Extract the (x, y) coordinate from the center of the cell holding the provided text.  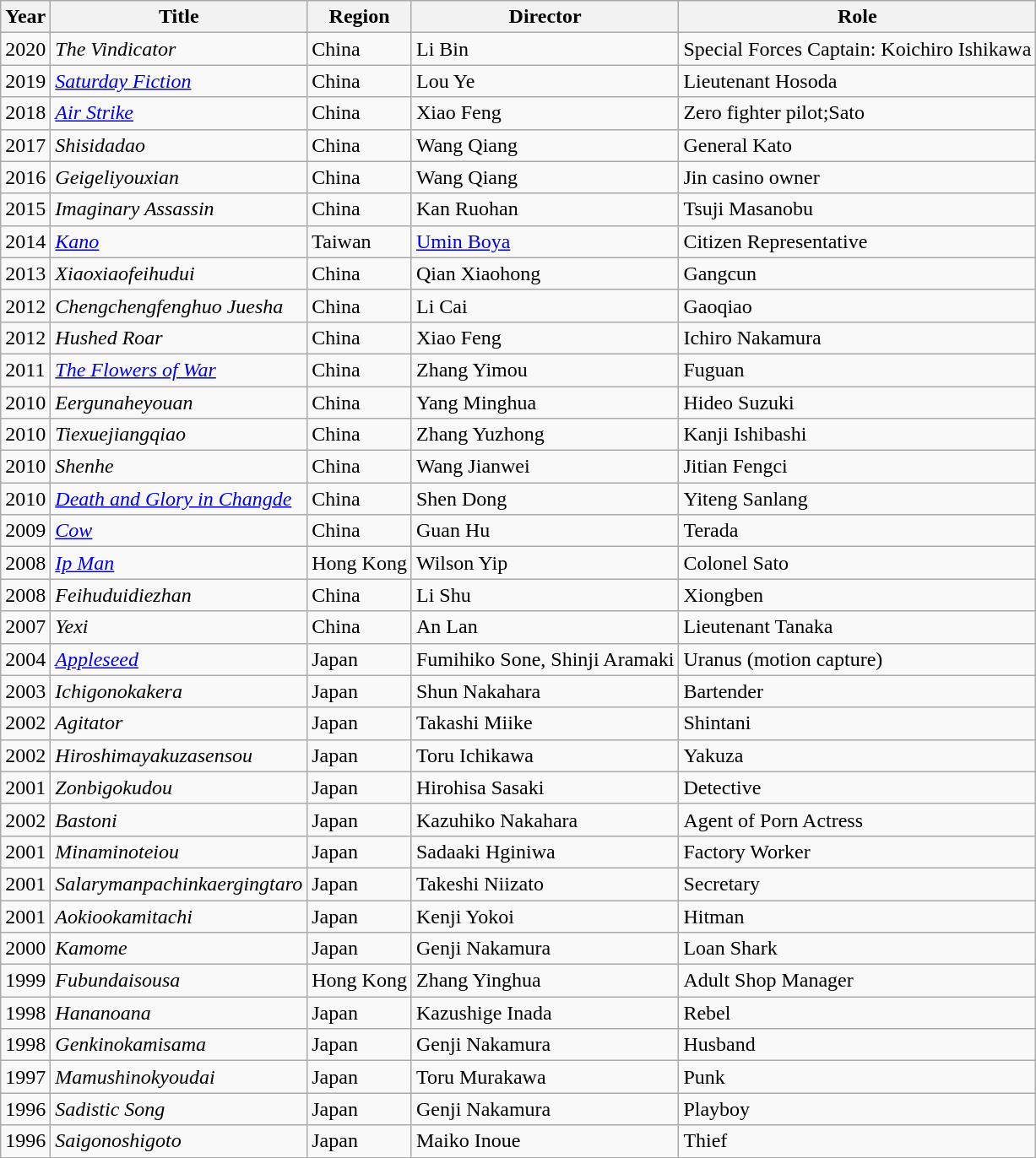
Role (858, 17)
Wang Jianwei (545, 467)
Citizen Representative (858, 241)
Maiko Inoue (545, 1141)
Shisidadao (179, 145)
Shenhe (179, 467)
Kan Ruohan (545, 209)
2000 (25, 949)
General Kato (858, 145)
Hideo Suzuki (858, 403)
Kenji Yokoi (545, 916)
Loan Shark (858, 949)
Hirohisa Sasaki (545, 787)
Qian Xiaohong (545, 273)
Lieutenant Hosoda (858, 81)
Adult Shop Manager (858, 981)
Bastoni (179, 820)
Cow (179, 531)
2015 (25, 209)
2011 (25, 370)
Taiwan (360, 241)
Geigeliyouxian (179, 177)
2014 (25, 241)
Wilson Yip (545, 563)
Husband (858, 1045)
2020 (25, 49)
Genkinokamisama (179, 1045)
Fumihiko Sone, Shinji Aramaki (545, 659)
Fuguan (858, 370)
Saturday Fiction (179, 81)
Eergunaheyouan (179, 403)
Factory Worker (858, 852)
Hushed Roar (179, 338)
Aokiookamitachi (179, 916)
Gangcun (858, 273)
Zhang Yuzhong (545, 435)
Lou Ye (545, 81)
Air Strike (179, 113)
Zonbigokudou (179, 787)
Kanji Ishibashi (858, 435)
2013 (25, 273)
Special Forces Captain: Koichiro Ishikawa (858, 49)
Sadistic Song (179, 1109)
Agent of Porn Actress (858, 820)
2017 (25, 145)
Guan Hu (545, 531)
2018 (25, 113)
Playboy (858, 1109)
Uranus (motion capture) (858, 659)
Lieutenant Tanaka (858, 627)
2009 (25, 531)
Saigonoshigoto (179, 1141)
Ip Man (179, 563)
Zhang Yinghua (545, 981)
1999 (25, 981)
An Lan (545, 627)
Title (179, 17)
Colonel Sato (858, 563)
Punk (858, 1077)
Kazushige Inada (545, 1013)
Thief (858, 1141)
1997 (25, 1077)
Rebel (858, 1013)
Salarymanpachinkaergingtaro (179, 884)
Jin casino owner (858, 177)
Zhang Yimou (545, 370)
Takeshi Niizato (545, 884)
Xiaoxiaofeihudui (179, 273)
2004 (25, 659)
Death and Glory in Changde (179, 499)
Yang Minghua (545, 403)
Yiteng Sanlang (858, 499)
Hitman (858, 916)
The Flowers of War (179, 370)
Agitator (179, 723)
Detective (858, 787)
Yakuza (858, 755)
Toru Murakawa (545, 1077)
Appleseed (179, 659)
Director (545, 17)
2007 (25, 627)
Toru Ichikawa (545, 755)
Li Bin (545, 49)
Zero fighter pilot;Sato (858, 113)
Yexi (179, 627)
Sadaaki Hginiwa (545, 852)
Li Shu (545, 595)
Shen Dong (545, 499)
2019 (25, 81)
Tsuji Masanobu (858, 209)
Kamome (179, 949)
Year (25, 17)
Li Cai (545, 306)
Kano (179, 241)
Xiongben (858, 595)
Fubundaisousa (179, 981)
Shun Nakahara (545, 691)
Secretary (858, 884)
Takashi Miike (545, 723)
Minaminoteiou (179, 852)
2003 (25, 691)
Hiroshimayakuzasensou (179, 755)
Tiexuejiangqiao (179, 435)
Mamushinokyoudai (179, 1077)
Ichigonokakera (179, 691)
Ichiro Nakamura (858, 338)
Terada (858, 531)
Imaginary Assassin (179, 209)
Gaoqiao (858, 306)
Umin Boya (545, 241)
2016 (25, 177)
Hananoana (179, 1013)
Region (360, 17)
Kazuhiko Nakahara (545, 820)
Feihuduidiezhan (179, 595)
Bartender (858, 691)
Chengchengfenghuo Juesha (179, 306)
Jitian Fengci (858, 467)
Shintani (858, 723)
The Vindicator (179, 49)
